Extract the (x, y) coordinate from the center of the cell holding the provided text.  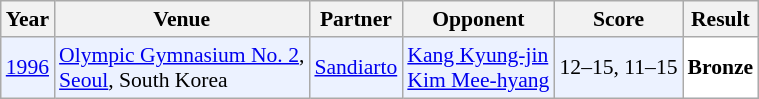
Kang Kyung-jin Kim Mee-hyang (478, 68)
Result (721, 19)
1996 (28, 68)
Opponent (478, 19)
Sandiarto (356, 68)
Partner (356, 19)
Venue (182, 19)
Bronze (721, 68)
12–15, 11–15 (618, 68)
Olympic Gymnasium No. 2,Seoul, South Korea (182, 68)
Year (28, 19)
Score (618, 19)
